Find where the given text appears and provide that cell's center as [X, Y] coordinate. 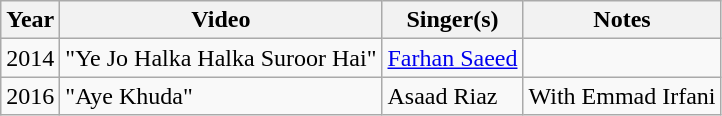
Asaad Riaz [452, 96]
Singer(s) [452, 20]
Year [30, 20]
2014 [30, 58]
Video [221, 20]
Notes [622, 20]
"Aye Khuda" [221, 96]
2016 [30, 96]
Farhan Saeed [452, 58]
With Emmad Irfani [622, 96]
"Ye Jo Halka Halka Suroor Hai" [221, 58]
